Identify which cell holds the provided text, then report its [X, Y] central coordinate. 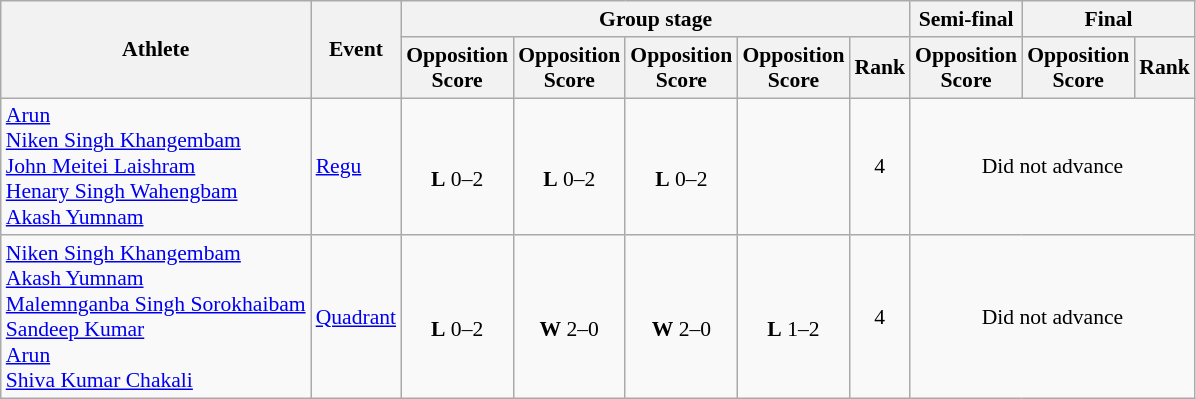
Group stage [656, 19]
Athlete [156, 50]
Event [356, 50]
Semi-final [966, 19]
ArunNiken Singh KhangembamJohn Meitei LaishramHenary Singh WahengbamAkash Yumnam [156, 167]
Niken Singh KhangembamAkash YumnamMalemnganba Singh SorokhaibamSandeep KumarArunShiva Kumar Chakali [156, 318]
Regu [356, 167]
Final [1108, 19]
Quadrant [356, 318]
L 1–2 [793, 318]
